Find where the given text appears and provide that cell's center as [X, Y] coordinate. 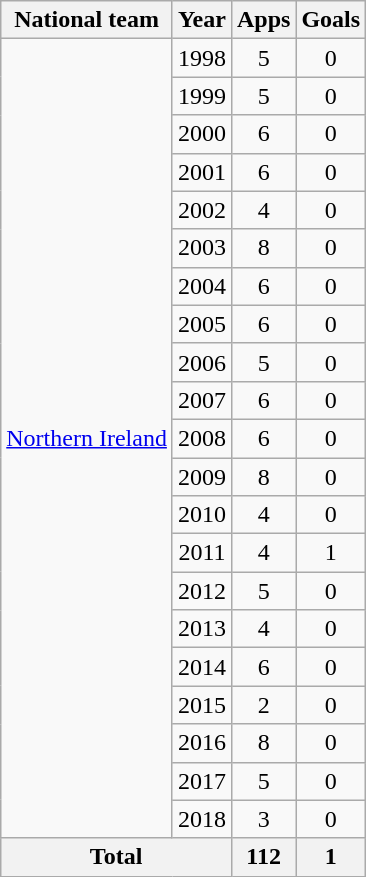
1998 [202, 58]
2013 [202, 629]
2014 [202, 667]
2017 [202, 781]
2005 [202, 324]
2015 [202, 705]
2018 [202, 819]
112 [263, 857]
2002 [202, 210]
2009 [202, 477]
3 [263, 819]
Year [202, 20]
2006 [202, 362]
2001 [202, 172]
2008 [202, 438]
2012 [202, 591]
Northern Ireland [87, 438]
2010 [202, 515]
Total [116, 857]
2007 [202, 400]
2004 [202, 286]
1999 [202, 96]
2011 [202, 553]
2 [263, 705]
National team [87, 20]
2003 [202, 248]
2016 [202, 743]
Goals [331, 20]
Apps [263, 20]
2000 [202, 134]
